Output the [X, Y] coordinate of the center of the cell containing the given text.  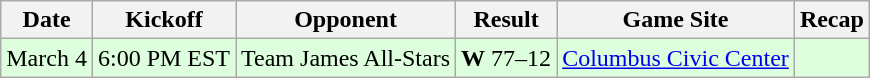
March 4 [47, 58]
W 77–12 [506, 58]
Date [47, 20]
Opponent [346, 20]
Game Site [676, 20]
Recap [832, 20]
Kickoff [164, 20]
Team James All-Stars [346, 58]
6:00 PM EST [164, 58]
Result [506, 20]
Columbus Civic Center [676, 58]
